Provide the [X, Y] coordinate of the cell's center where the given text is located.  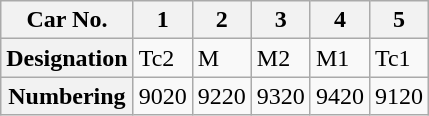
5 [398, 20]
M [222, 58]
4 [340, 20]
M1 [340, 58]
9220 [222, 96]
Tc2 [162, 58]
2 [222, 20]
9120 [398, 96]
Tc1 [398, 58]
1 [162, 20]
3 [280, 20]
9020 [162, 96]
9420 [340, 96]
Designation [67, 58]
Car No. [67, 20]
Numbering [67, 96]
9320 [280, 96]
M2 [280, 58]
